Return (X, Y) of the center of cell containing provided text 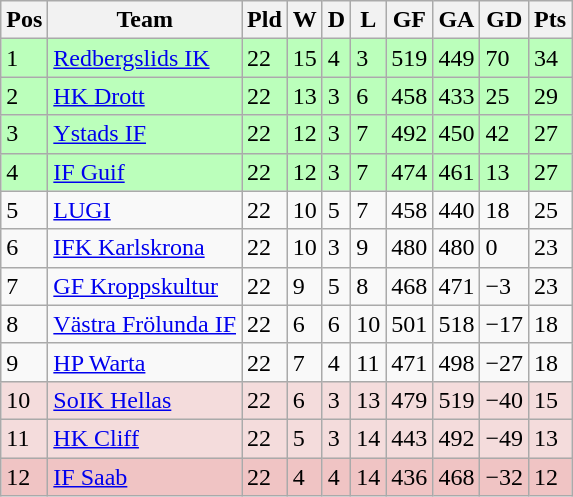
SoIK Hellas (145, 400)
D (336, 20)
L (368, 20)
−3 (504, 286)
Västra Frölunda IF (145, 324)
−32 (504, 477)
449 (456, 58)
0 (504, 248)
IF Guif (145, 172)
IFK Karlskrona (145, 248)
498 (456, 362)
IF Saab (145, 477)
450 (456, 134)
GD (504, 20)
42 (504, 134)
−49 (504, 438)
GF Kroppskultur (145, 286)
−27 (504, 362)
HP Warta (145, 362)
−17 (504, 324)
Pld (265, 20)
Pts (550, 20)
HK Cliff (145, 438)
34 (550, 58)
436 (410, 477)
433 (456, 96)
518 (456, 324)
GA (456, 20)
440 (456, 210)
Redbergslids IK (145, 58)
501 (410, 324)
29 (550, 96)
Pos (24, 20)
GF (410, 20)
70 (504, 58)
443 (410, 438)
HK Drott (145, 96)
1 (24, 58)
Team (145, 20)
−40 (504, 400)
461 (456, 172)
474 (410, 172)
2 (24, 96)
479 (410, 400)
Ystads IF (145, 134)
LUGI (145, 210)
W (304, 20)
